Locate the cell with the specified text and output its [X, Y] center coordinate. 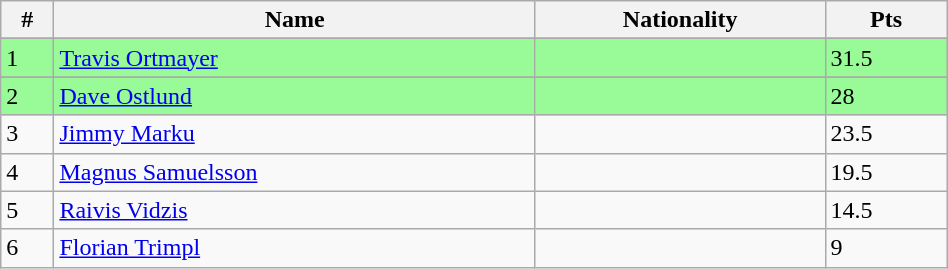
Magnus Samuelsson [295, 172]
1 [28, 58]
9 [886, 248]
6 [28, 248]
14.5 [886, 210]
Dave Ostlund [295, 96]
# [28, 20]
Florian Trimpl [295, 248]
23.5 [886, 134]
Travis Ortmayer [295, 58]
Jimmy Marku [295, 134]
31.5 [886, 58]
19.5 [886, 172]
5 [28, 210]
4 [28, 172]
Raivis Vidzis [295, 210]
28 [886, 96]
Nationality [680, 20]
3 [28, 134]
Name [295, 20]
2 [28, 96]
Pts [886, 20]
